Output the (X, Y) coordinate of the center of the cell containing the given text.  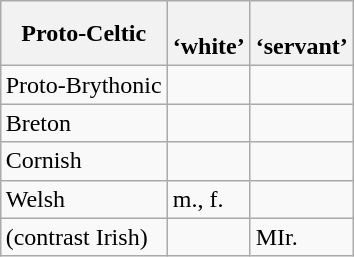
m., f. (208, 199)
(contrast Irish) (84, 237)
Breton (84, 123)
‘white’ (208, 34)
Proto-Brythonic (84, 85)
‘servant’ (302, 34)
MIr. (302, 237)
Welsh (84, 199)
Proto-Celtic (84, 34)
Cornish (84, 161)
